Return the [x, y] coordinate for the center point of the cell that contains the specified text.  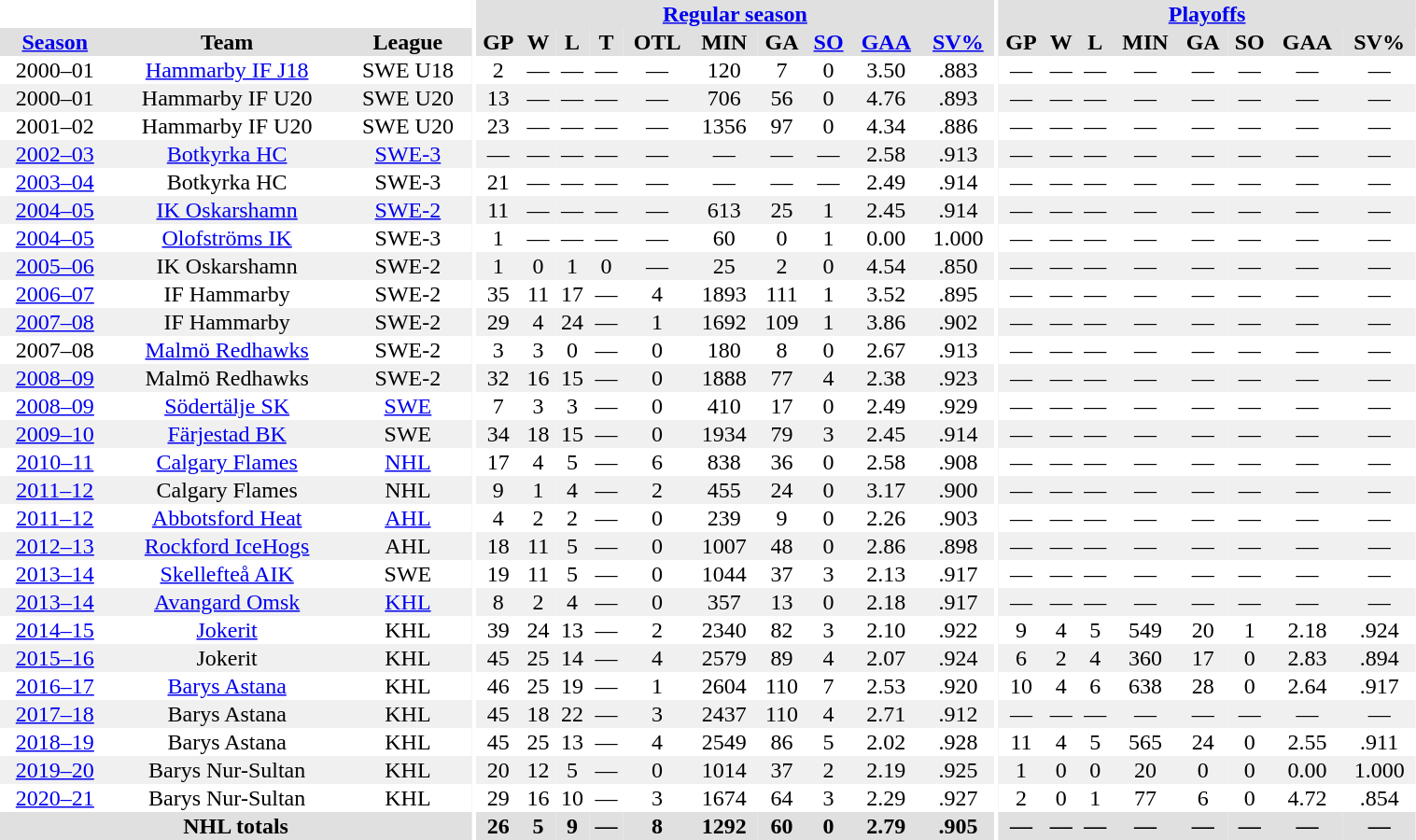
48 [782, 546]
4.54 [886, 266]
549 [1146, 630]
1292 [724, 826]
838 [724, 462]
2.19 [886, 770]
32 [498, 378]
565 [1146, 742]
.854 [1380, 798]
League [409, 42]
Rockford IceHogs [228, 546]
2.10 [886, 630]
OTL [657, 42]
Hammarby IF J18 [228, 70]
2018–19 [55, 742]
1007 [724, 546]
2.67 [886, 350]
.920 [958, 686]
34 [498, 434]
2020–21 [55, 798]
120 [724, 70]
46 [498, 686]
89 [782, 658]
4.34 [886, 126]
2579 [724, 658]
.908 [958, 462]
.894 [1380, 658]
79 [782, 434]
.898 [958, 546]
.911 [1380, 742]
2015–16 [55, 658]
.903 [958, 518]
.886 [958, 126]
109 [782, 322]
1888 [724, 378]
Avangard Omsk [228, 602]
.923 [958, 378]
2009–10 [55, 434]
3.17 [886, 490]
357 [724, 602]
2.53 [886, 686]
2005–06 [55, 266]
.922 [958, 630]
12 [538, 770]
2017–18 [55, 714]
2.79 [886, 826]
638 [1146, 686]
.900 [958, 490]
56 [782, 98]
35 [498, 294]
2010–11 [55, 462]
26 [498, 826]
14 [572, 658]
Abbotsford Heat [228, 518]
410 [724, 406]
Season [55, 42]
SWE U18 [409, 70]
.928 [958, 742]
39 [498, 630]
Södertälje SK [228, 406]
Färjestad BK [228, 434]
3.50 [886, 70]
360 [1146, 658]
86 [782, 742]
3.52 [886, 294]
Skellefteå AIK [228, 574]
2006–07 [55, 294]
455 [724, 490]
1014 [724, 770]
2604 [724, 686]
36 [782, 462]
180 [724, 350]
1674 [724, 798]
28 [1202, 686]
4.72 [1307, 798]
1356 [724, 126]
.895 [958, 294]
Regular season [735, 14]
4.76 [886, 98]
613 [724, 210]
2001–02 [55, 126]
2003–04 [55, 182]
239 [724, 518]
Playoffs [1206, 14]
2019–20 [55, 770]
97 [782, 126]
.905 [958, 826]
2437 [724, 714]
2340 [724, 630]
1934 [724, 434]
2.86 [886, 546]
82 [782, 630]
.902 [958, 322]
.929 [958, 406]
.927 [958, 798]
NHL totals [235, 826]
Team [228, 42]
1044 [724, 574]
2.26 [886, 518]
2016–17 [55, 686]
2.02 [886, 742]
2.64 [1307, 686]
2.29 [886, 798]
2014–15 [55, 630]
22 [572, 714]
T [606, 42]
21 [498, 182]
2.55 [1307, 742]
1692 [724, 322]
.883 [958, 70]
.925 [958, 770]
2.38 [886, 378]
2.07 [886, 658]
2002–03 [55, 154]
64 [782, 798]
3.86 [886, 322]
.850 [958, 266]
111 [782, 294]
2549 [724, 742]
.912 [958, 714]
706 [724, 98]
1893 [724, 294]
2012–13 [55, 546]
Olofströms IK [228, 238]
.893 [958, 98]
23 [498, 126]
2.83 [1307, 658]
2.13 [886, 574]
2.71 [886, 714]
